Provide the (X, Y) coordinate of the cell's center where the given text is located.  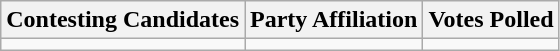
Contesting Candidates (123, 20)
Party Affiliation (334, 20)
Votes Polled (491, 20)
